Provide the [x, y] coordinate of the cell's center where the given text is located.  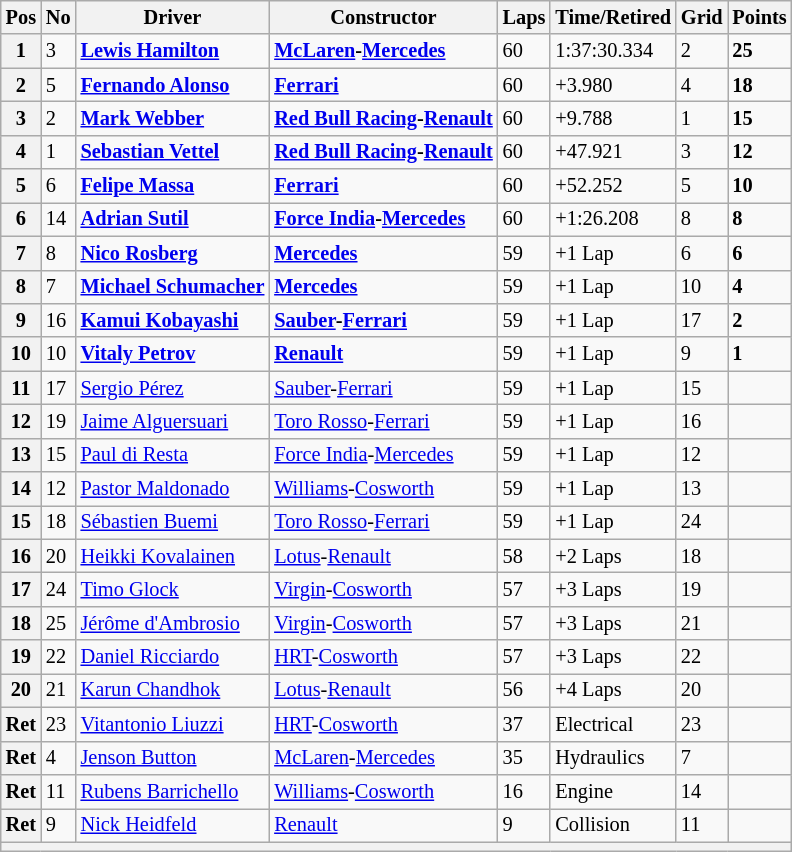
Timo Glock [173, 589]
+1:26.208 [613, 219]
Electrical [613, 724]
56 [524, 690]
Vitantonio Liuzzi [173, 724]
Laps [524, 17]
Engine [613, 791]
+2 Laps [613, 556]
Grid [702, 17]
37 [524, 724]
Adrian Sutil [173, 219]
58 [524, 556]
Heikki Kovalainen [173, 556]
Sergio Pérez [173, 388]
Rubens Barrichello [173, 791]
Points [760, 17]
No [58, 17]
+52.252 [613, 186]
Felipe Massa [173, 186]
Kamui Kobayashi [173, 320]
Pastor Maldonado [173, 489]
35 [524, 758]
Pos [21, 17]
Jérôme d'Ambrosio [173, 623]
Nick Heidfeld [173, 825]
Paul di Resta [173, 455]
Time/Retired [613, 17]
Daniel Ricciardo [173, 657]
Sebastian Vettel [173, 152]
Michael Schumacher [173, 287]
Nico Rosberg [173, 253]
Karun Chandhok [173, 690]
+47.921 [613, 152]
Fernando Alonso [173, 85]
Collision [613, 825]
Hydraulics [613, 758]
1:37:30.334 [613, 51]
Jaime Alguersuari [173, 421]
+9.788 [613, 118]
Vitaly Petrov [173, 354]
Jenson Button [173, 758]
Constructor [383, 17]
Sébastien Buemi [173, 522]
Driver [173, 17]
Lewis Hamilton [173, 51]
Mark Webber [173, 118]
+3.980 [613, 85]
+4 Laps [613, 690]
